Return (X, Y) of the center of cell containing provided text 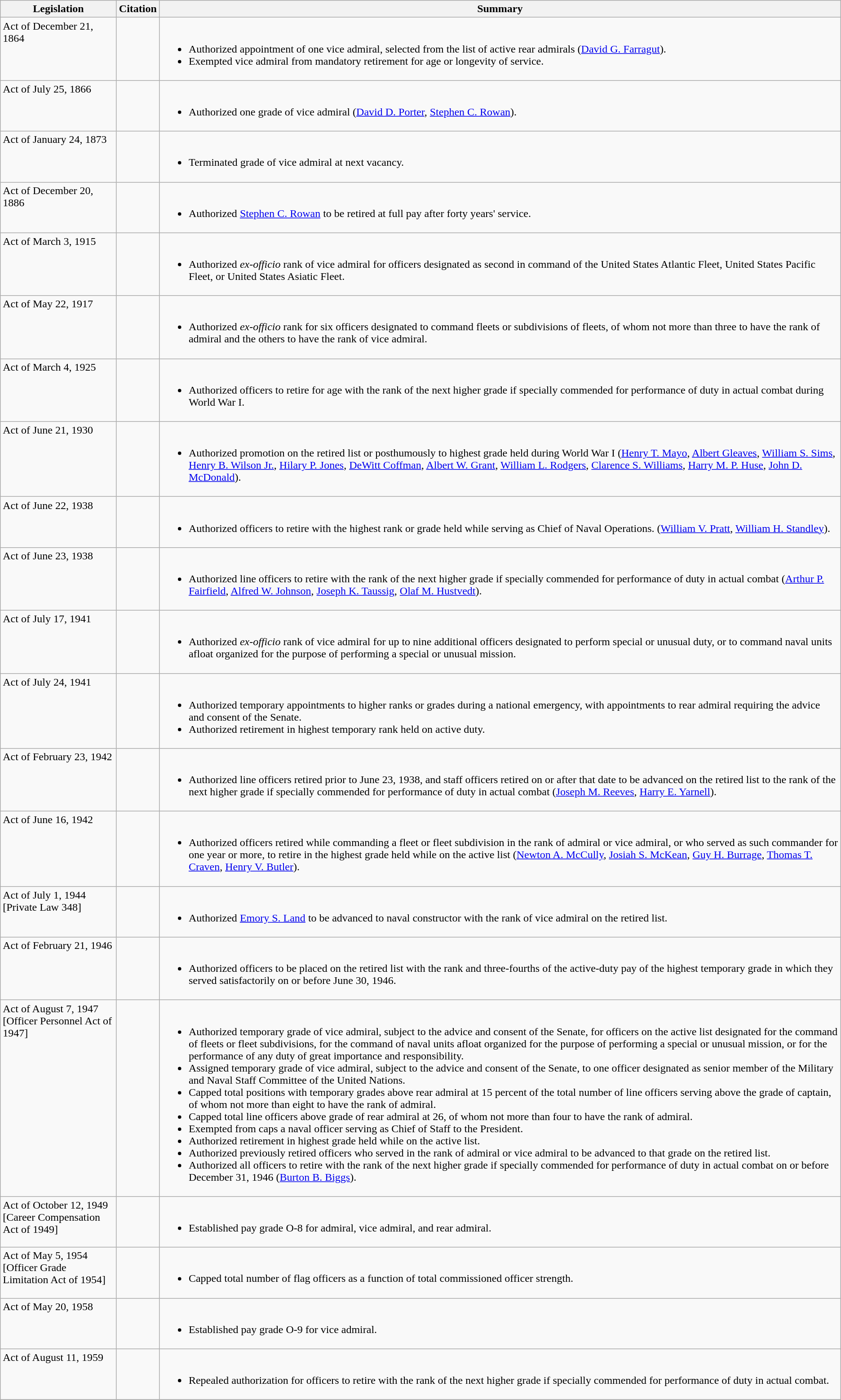
Act of October 12, 1949[Career Compensation Act of 1949] (58, 1222)
Capped total number of flag officers as a function of total commissioned officer strength. (500, 1272)
Act of July 17, 1941 (58, 642)
Act of July 25, 1866 (58, 106)
Act of June 21, 1930 (58, 459)
Act of February 23, 1942 (58, 780)
Act of May 5, 1954[Officer Grade Limitation Act of 1954] (58, 1272)
Terminated grade of vice admiral at next vacancy. (500, 156)
Act of June 22, 1938 (58, 522)
Authorized Stephen C. Rowan to be retired at full pay after forty years' service. (500, 208)
Established pay grade O-9 for vice admiral. (500, 1324)
Citation (137, 9)
Act of May 22, 1917 (58, 327)
Authorized one grade of vice admiral (David D. Porter, Stephen C. Rowan). (500, 106)
Authorized Emory S. Land to be advanced to naval constructor with the rank of vice admiral on the retired list. (500, 912)
Act of June 16, 1942 (58, 849)
Act of August 7, 1947[Officer Personnel Act of 1947] (58, 1098)
Act of March 4, 1925 (58, 390)
Act of December 20, 1886 (58, 208)
Act of March 3, 1915 (58, 264)
Legislation (58, 9)
Act of December 21, 1864 (58, 49)
Repealed authorization for officers to retire with the rank of the next higher grade if specially commended for performance of duty in actual combat. (500, 1374)
Act of July 24, 1941 (58, 711)
Summary (500, 9)
Act of February 21, 1946 (58, 969)
Act of August 11, 1959 (58, 1374)
Act of May 20, 1958 (58, 1324)
Established pay grade O-8 for admiral, vice admiral, and rear admiral. (500, 1222)
Act of June 23, 1938 (58, 579)
Act of January 24, 1873 (58, 156)
Act of July 1, 1944[Private Law 348] (58, 912)
